Identify which cell holds the provided text, then report its [x, y] central coordinate. 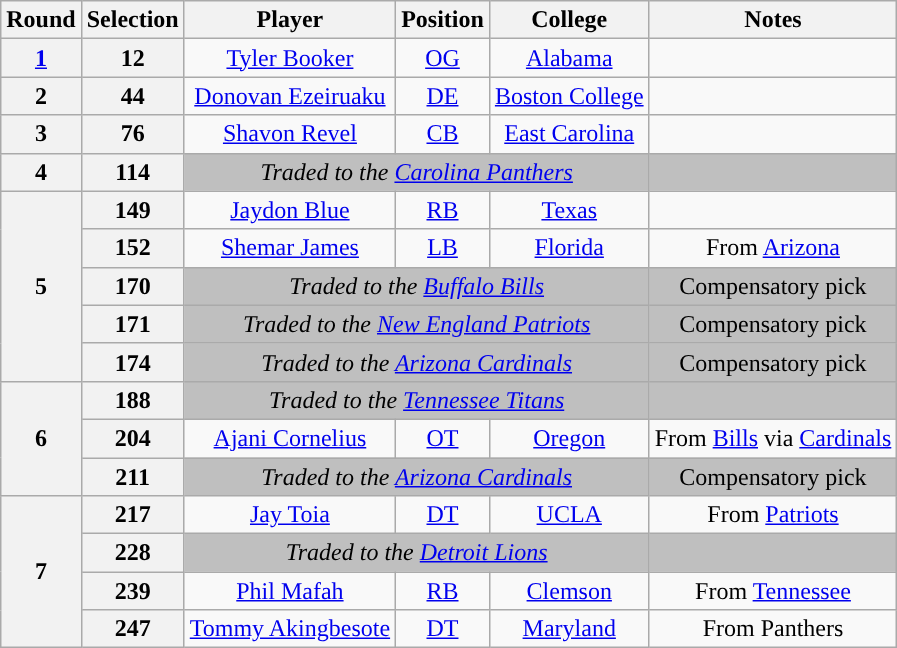
Clemson [569, 591]
Traded to the Buffalo Bills [416, 286]
170 [132, 286]
Texas [569, 210]
East Carolina [569, 134]
Phil Mafah [290, 591]
LB [443, 248]
204 [132, 438]
Boston College [569, 96]
152 [132, 248]
239 [132, 591]
211 [132, 477]
3 [41, 134]
247 [132, 629]
217 [132, 515]
Shemar James [290, 248]
From Arizona [773, 248]
2 [41, 96]
12 [132, 58]
OT [443, 438]
Oregon [569, 438]
Ajani Cornelius [290, 438]
DE [443, 96]
Notes [773, 20]
CB [443, 134]
Traded to the Detroit Lions [416, 553]
From Panthers [773, 629]
From Bills via Cardinals [773, 438]
Tyler Booker [290, 58]
Maryland [569, 629]
Jaydon Blue [290, 210]
Traded to the New England Patriots [416, 324]
171 [132, 324]
Traded to the Carolina Panthers [416, 172]
Jay Toia [290, 515]
149 [132, 210]
5 [41, 286]
College [569, 20]
7 [41, 572]
1 [41, 58]
Selection [132, 20]
OG [443, 58]
Florida [569, 248]
Tommy Akingbesote [290, 629]
Position [443, 20]
Shavon Revel [290, 134]
UCLA [569, 515]
76 [132, 134]
228 [132, 553]
188 [132, 400]
From Tennessee [773, 591]
From Patriots [773, 515]
114 [132, 172]
Alabama [569, 58]
174 [132, 362]
Donovan Ezeiruaku [290, 96]
Player [290, 20]
44 [132, 96]
Traded to the Tennessee Titans [416, 400]
4 [41, 172]
Round [41, 20]
6 [41, 438]
